Return the [X, Y] coordinate for the center point of the cell that contains the specified text.  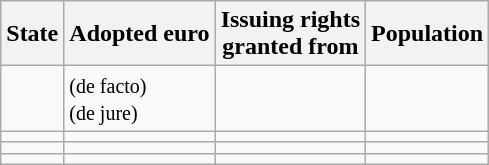
State [32, 34]
Adopted euro [140, 34]
(de facto) (de jure) [140, 98]
Population [428, 34]
Issuing rightsgranted from [290, 34]
